Determine the [X, Y] coordinate at the center of the cell enclosing the given text.  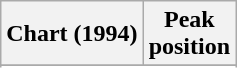
Peak position [189, 34]
Chart (1994) [72, 34]
